Pinpoint the cell where the given text exists, returning its (x, y) midpoint coordinate. 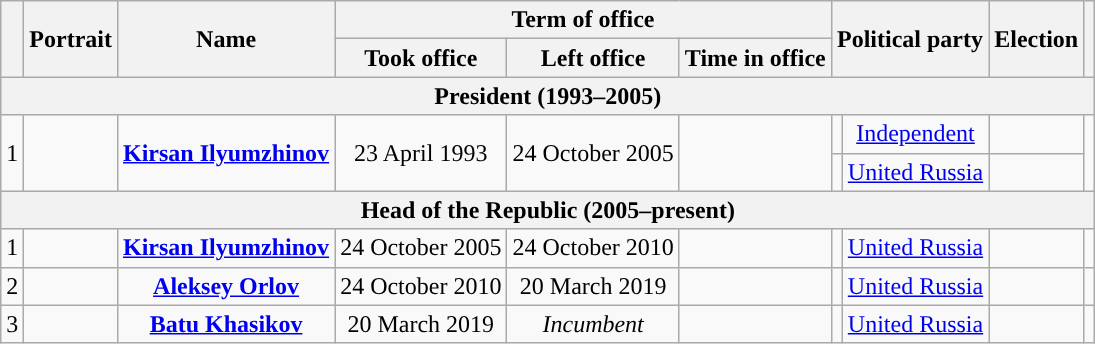
2 (12, 286)
Head of the Republic (2005–present) (548, 210)
Incumbent (593, 324)
Term of office (584, 20)
Batu Khasikov (226, 324)
Time in office (755, 58)
Election (1036, 39)
Political party (910, 39)
23 April 1993 (421, 153)
Aleksey Orlov (226, 286)
3 (12, 324)
Took office (421, 58)
Name (226, 39)
Independent (915, 134)
Portrait (71, 39)
President (1993–2005) (548, 96)
Left office (593, 58)
